Search for the cell housing the specified text and yield its (x, y) center coordinate. 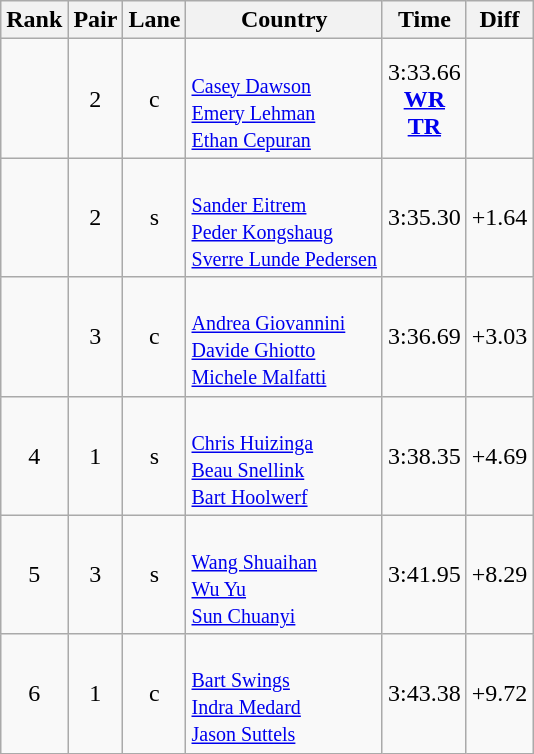
Bart SwingsIndra MedardJason Suttels (284, 694)
+9.72 (500, 694)
3:35.30 (424, 218)
3:43.38 (424, 694)
4 (34, 456)
Country (284, 20)
+1.64 (500, 218)
Time (424, 20)
6 (34, 694)
5 (34, 574)
Rank (34, 20)
3:36.69 (424, 336)
+4.69 (500, 456)
3:33.66WRTR (424, 98)
Andrea GiovanniniDavide GhiottoMichele Malfatti (284, 336)
+8.29 (500, 574)
Sander EitremPeder KongshaugSverre Lunde Pedersen (284, 218)
Lane (154, 20)
Chris HuizingaBeau SnellinkBart Hoolwerf (284, 456)
+3.03 (500, 336)
3:38.35 (424, 456)
3:41.95 (424, 574)
Casey DawsonEmery LehmanEthan Cepuran (284, 98)
Pair (96, 20)
Wang ShuaihanWu YuSun Chuanyi (284, 574)
Diff (500, 20)
